Output the (X, Y) coordinate of the center of the cell containing the given text.  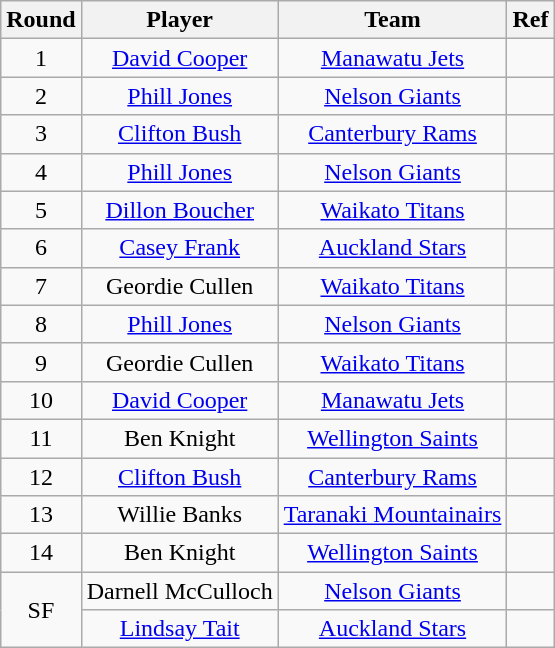
Darnell McCulloch (180, 591)
Ref (530, 20)
Round (41, 20)
Dillon Boucher (180, 210)
6 (41, 248)
Player (180, 20)
4 (41, 172)
Casey Frank (180, 248)
Taranaki Mountainairs (392, 515)
Team (392, 20)
SF (41, 610)
12 (41, 477)
1 (41, 58)
7 (41, 286)
3 (41, 134)
Lindsay Tait (180, 629)
5 (41, 210)
8 (41, 324)
Willie Banks (180, 515)
2 (41, 96)
9 (41, 362)
14 (41, 553)
13 (41, 515)
11 (41, 438)
10 (41, 400)
